Output the [x, y] coordinate of the center of the cell containing the given text.  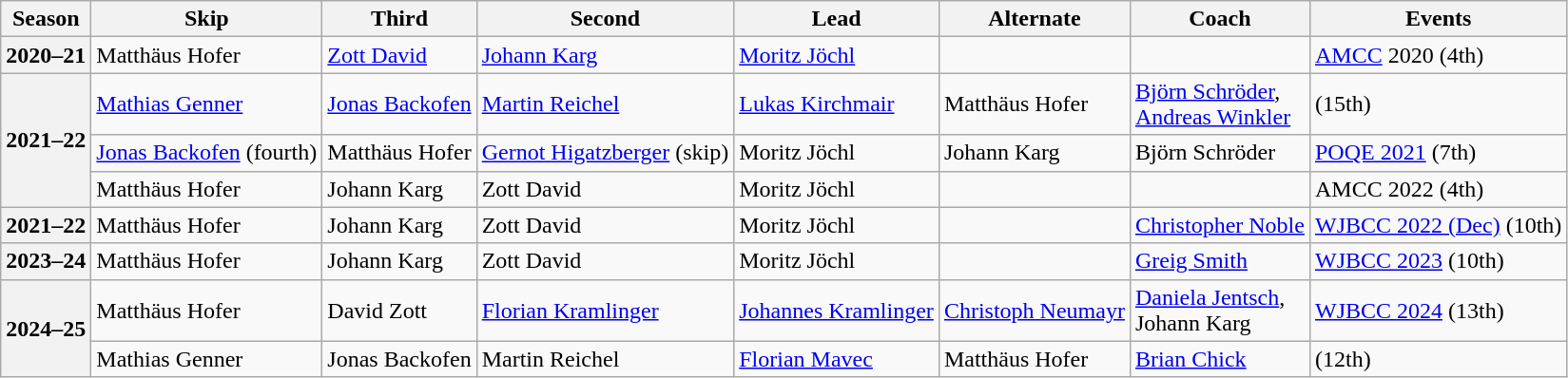
Björn Schröder [1219, 153]
Second [605, 19]
(15th) [1438, 104]
Greig Smith [1219, 261]
Johannes Kramlinger [837, 310]
David Zott [399, 310]
Third [399, 19]
Coach [1219, 19]
(12th) [1438, 359]
AMCC 2022 (4th) [1438, 189]
Christopher Noble [1219, 225]
Florian Kramlinger [605, 310]
2023–24 [46, 261]
WJBCC 2024 (13th) [1438, 310]
Alternate [1035, 19]
Events [1438, 19]
Gernot Higatzberger (skip) [605, 153]
Jonas Backofen (fourth) [207, 153]
Lead [837, 19]
WJBCC 2022 (Dec) (10th) [1438, 225]
2020–21 [46, 55]
Daniela Jentsch,Johann Karg [1219, 310]
Lukas Kirchmair [837, 104]
Christoph Neumayr [1035, 310]
AMCC 2020 (4th) [1438, 55]
Season [46, 19]
Björn Schröder,Andreas Winkler [1219, 104]
Florian Mavec [837, 359]
2024–25 [46, 329]
Skip [207, 19]
Brian Chick [1219, 359]
WJBCC 2023 (10th) [1438, 261]
POQE 2021 (7th) [1438, 153]
